From the cell containing the given text, extract its center point as (X, Y) coordinate. 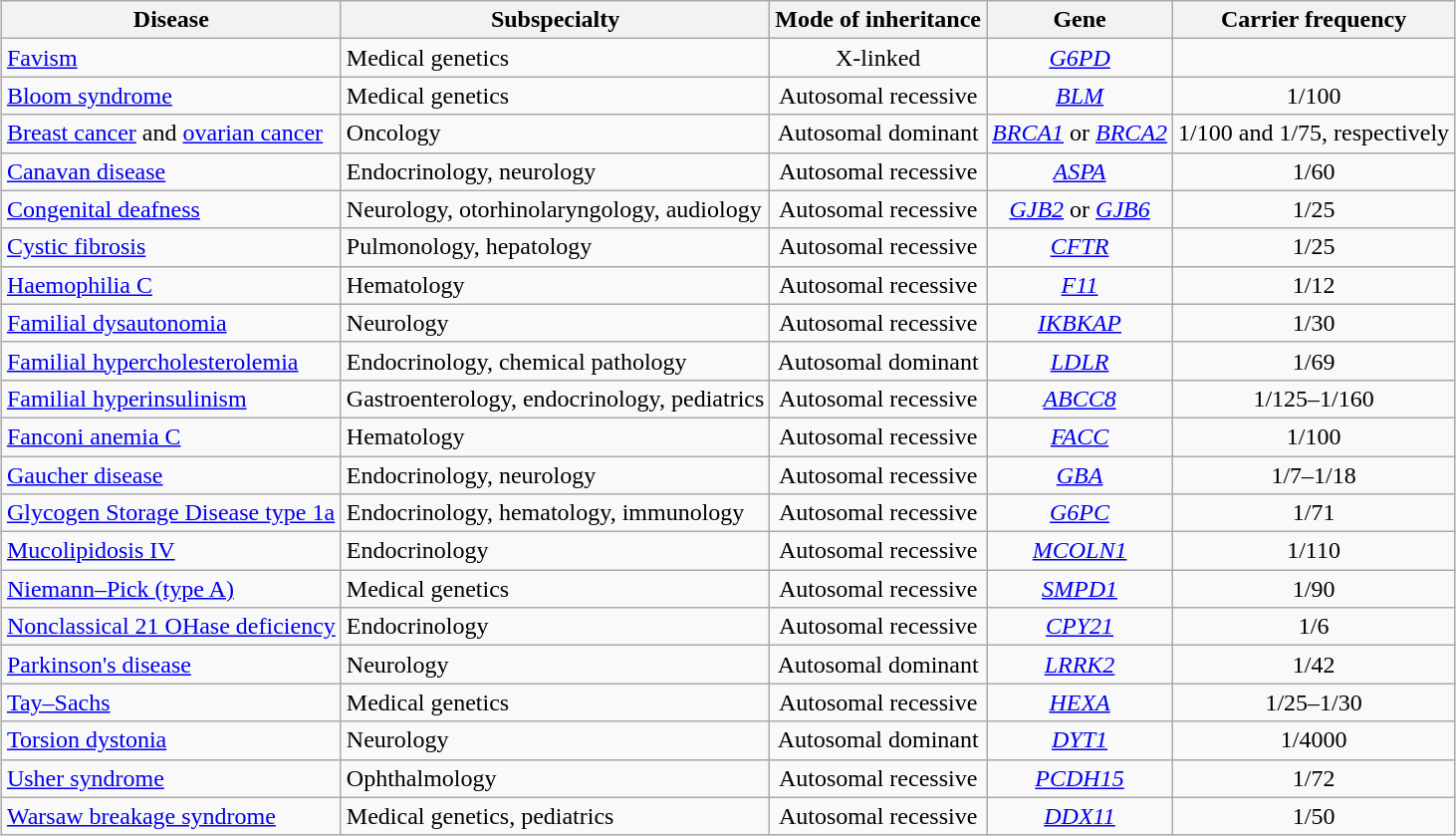
Canavan disease (171, 171)
Oncology (555, 134)
CFTR (1080, 247)
Nonclassical 21 OHase deficiency (171, 627)
1/25–1/30 (1315, 702)
Medical genetics, pediatrics (555, 816)
Gaucher disease (171, 475)
Parkinson's disease (171, 665)
X-linked (878, 58)
Glycogen Storage Disease type 1a (171, 513)
Favism (171, 58)
1/72 (1315, 778)
Familial dysautonomia (171, 323)
Neurology, otorhinolaryngology, audiology (555, 209)
GBA (1080, 475)
Mucolipidosis IV (171, 551)
Mode of inheritance (878, 20)
Gastroenterology, endocrinology, pediatrics (555, 399)
Usher syndrome (171, 778)
SMPD1 (1080, 589)
F11 (1080, 285)
Pulmonology, hepatology (555, 247)
Ophthalmology (555, 778)
Disease (171, 20)
FACC (1080, 436)
Bloom syndrome (171, 96)
Familial hyperinsulinism (171, 399)
1/69 (1315, 361)
Endocrinology, hematology, immunology (555, 513)
LDLR (1080, 361)
Fanconi anemia C (171, 436)
1/100 and 1/75, respectively (1315, 134)
Niemann–Pick (type A) (171, 589)
ABCC8 (1080, 399)
Congenital deafness (171, 209)
Haemophilia C (171, 285)
Breast cancer and ovarian cancer (171, 134)
1/90 (1315, 589)
Endocrinology, chemical pathology (555, 361)
HEXA (1080, 702)
1/30 (1315, 323)
IKBKAP (1080, 323)
LRRK2 (1080, 665)
DDX11 (1080, 816)
G6PD (1080, 58)
Torsion dystonia (171, 740)
1/6 (1315, 627)
1/60 (1315, 171)
BLM (1080, 96)
DYT1 (1080, 740)
1/4000 (1315, 740)
ASPA (1080, 171)
PCDH15 (1080, 778)
1/71 (1315, 513)
1/42 (1315, 665)
1/110 (1315, 551)
Carrier frequency (1315, 20)
1/7–1/18 (1315, 475)
CPY21 (1080, 627)
1/50 (1315, 816)
GJB2 or GJB6 (1080, 209)
Cystic fibrosis (171, 247)
1/12 (1315, 285)
BRCA1 or BRCA2 (1080, 134)
Subspecialty (555, 20)
Familial hypercholesterolemia (171, 361)
G6PC (1080, 513)
Gene (1080, 20)
1/125–1/160 (1315, 399)
MCOLN1 (1080, 551)
Tay–Sachs (171, 702)
Warsaw breakage syndrome (171, 816)
